Search for the cell housing the specified text and yield its (x, y) center coordinate. 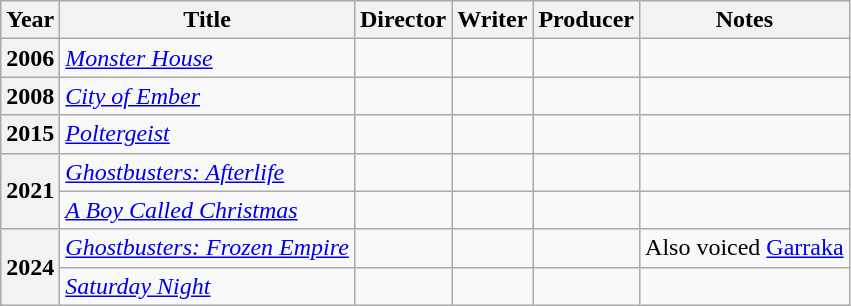
City of Ember (208, 96)
Monster House (208, 58)
Title (208, 20)
Notes (745, 20)
Poltergeist (208, 134)
Director (402, 20)
2021 (30, 191)
A Boy Called Christmas (208, 210)
2015 (30, 134)
2024 (30, 267)
2008 (30, 96)
Producer (586, 20)
Year (30, 20)
Writer (492, 20)
Saturday Night (208, 286)
Ghostbusters: Afterlife (208, 172)
Also voiced Garraka (745, 248)
Ghostbusters: Frozen Empire (208, 248)
2006 (30, 58)
